Return [x, y] of the center of cell containing provided text 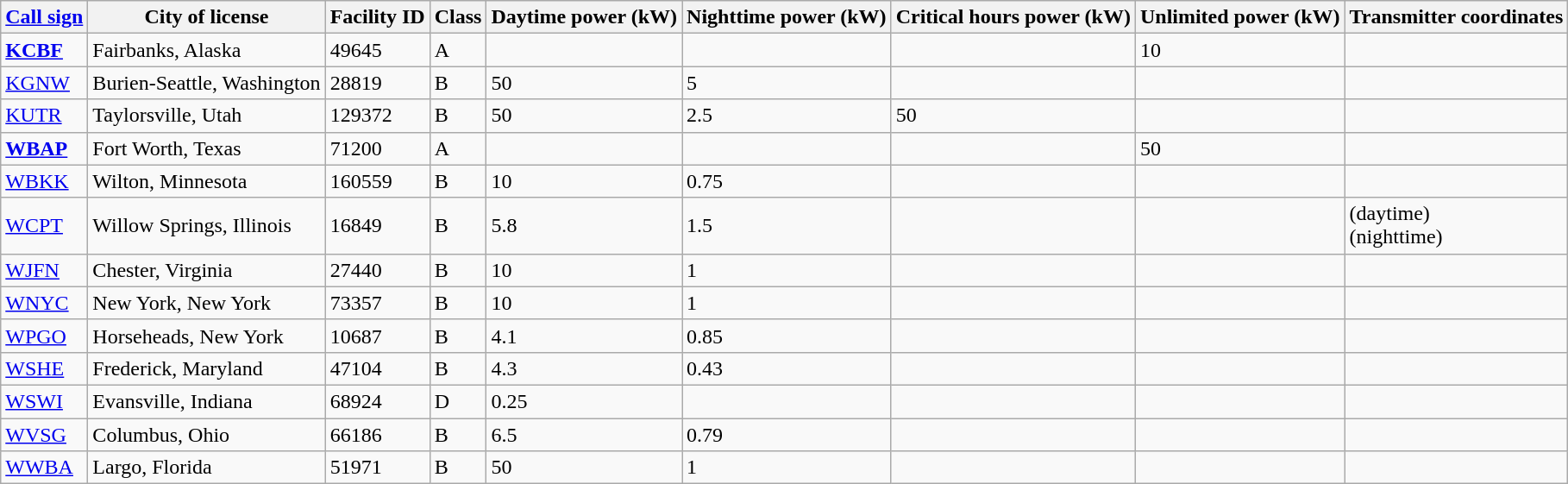
Daytime power (kW) [585, 17]
Class [458, 17]
0.85 [787, 336]
0.25 [585, 401]
10687 [378, 336]
51971 [378, 468]
Chester, Virginia [207, 270]
5 [787, 83]
Burien-Seattle, Washington [207, 83]
WSWI [45, 401]
5.8 [585, 226]
160559 [378, 181]
Transmitter coordinates [1456, 17]
Nighttime power (kW) [787, 17]
Facility ID [378, 17]
New York, New York [207, 303]
WPGO [45, 336]
Evansville, Indiana [207, 401]
WBKK [45, 181]
4.3 [585, 368]
(daytime) (nighttime) [1456, 226]
WVSG [45, 434]
27440 [378, 270]
129372 [378, 116]
1.5 [787, 226]
73357 [378, 303]
49645 [378, 50]
Call sign [45, 17]
WCPT [45, 226]
16849 [378, 226]
WJFN [45, 270]
Taylorsville, Utah [207, 116]
66186 [378, 434]
68924 [378, 401]
0.79 [787, 434]
47104 [378, 368]
2.5 [787, 116]
D [458, 401]
Unlimited power (kW) [1240, 17]
Frederick, Maryland [207, 368]
KCBF [45, 50]
Largo, Florida [207, 468]
Fairbanks, Alaska [207, 50]
Columbus, Ohio [207, 434]
Fort Worth, Texas [207, 148]
71200 [378, 148]
Willow Springs, Illinois [207, 226]
KUTR [45, 116]
28819 [378, 83]
Critical hours power (kW) [1013, 17]
6.5 [585, 434]
KGNW [45, 83]
0.43 [787, 368]
4.1 [585, 336]
Wilton, Minnesota [207, 181]
WBAP [45, 148]
WSHE [45, 368]
WNYC [45, 303]
City of license [207, 17]
WWBA [45, 468]
0.75 [787, 181]
Horseheads, New York [207, 336]
